Identify which cell holds the provided text, then report its [X, Y] central coordinate. 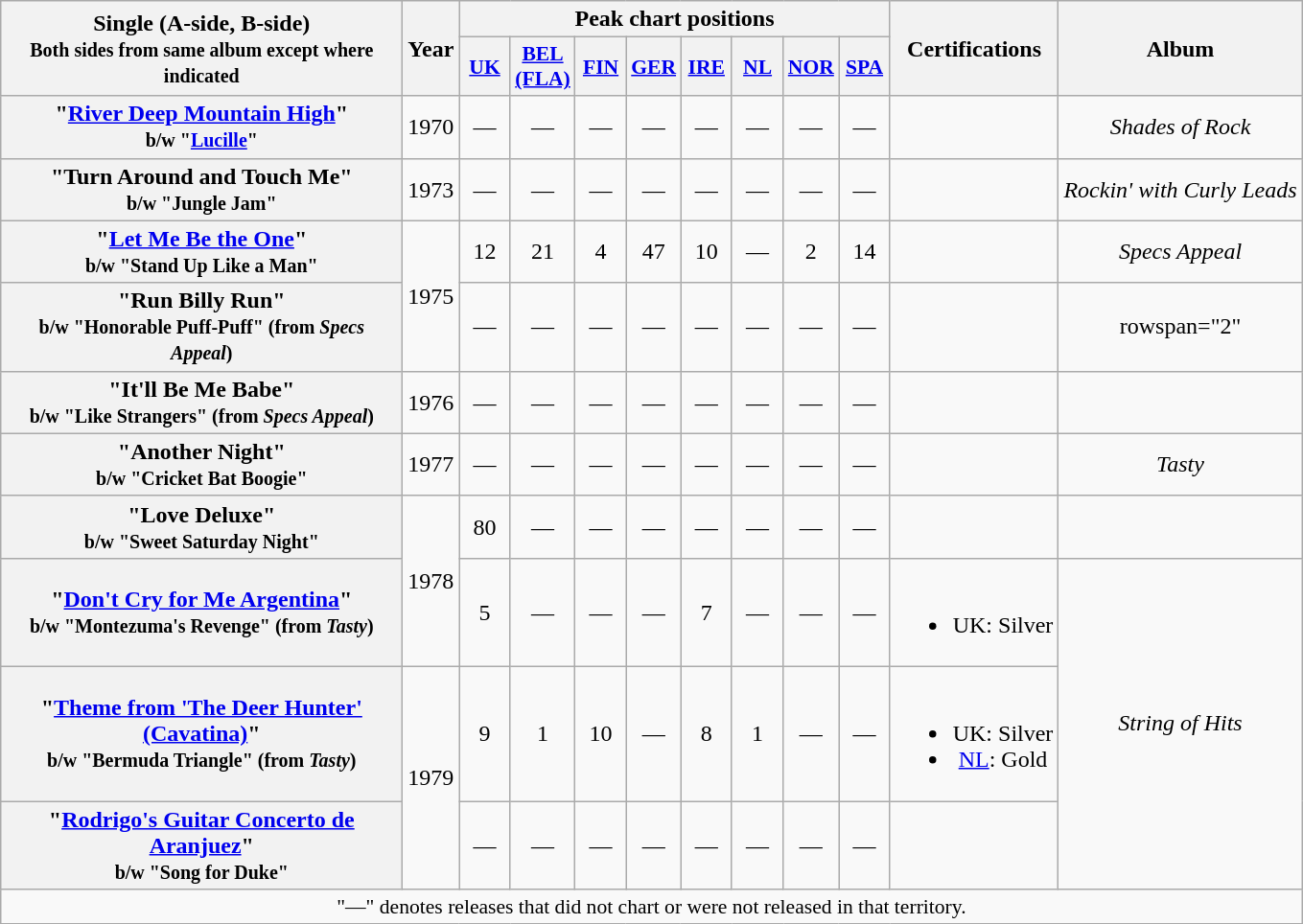
1979 [431, 777]
Peak chart positions [675, 19]
1976 [431, 403]
FIN [600, 67]
UK [485, 67]
47 [654, 251]
"Don't Cry for Me Argentina"b/w "Montezuma's Revenge" (from Tasty) [201, 612]
1970 [431, 127]
5 [485, 612]
"Rodrigo's Guitar Concerto de Aranjuez"b/w "Song for Duke" [201, 845]
Shades of Rock [1180, 127]
UK: Silver [974, 612]
7 [706, 612]
9 [485, 733]
Specs Appeal [1180, 251]
NOR [811, 67]
Year [431, 48]
"Let Me Be the One"b/w "Stand Up Like a Man" [201, 251]
BEL (FLA) [543, 67]
Certifications [974, 48]
8 [706, 733]
IRE [706, 67]
rowspan="2" [1180, 327]
"Turn Around and Touch Me"b/w "Jungle Jam" [201, 190]
2 [811, 251]
GER [654, 67]
"It'll Be Me Babe"b/w "Like Strangers" (from Specs Appeal) [201, 403]
21 [543, 251]
"Theme from 'The Deer Hunter' (Cavatina)"b/w "Bermuda Triangle" (from Tasty) [201, 733]
1978 [431, 581]
1977 [431, 464]
String of Hits [1180, 723]
Tasty [1180, 464]
1975 [431, 295]
"Run Billy Run"b/w "Honorable Puff-Puff" (from Specs Appeal) [201, 327]
Single (A-side, B-side)Both sides from same album except where indicated [201, 48]
Rockin' with Curly Leads [1180, 190]
Album [1180, 48]
12 [485, 251]
NL [757, 67]
SPA [865, 67]
UK: SilverNL: Gold [974, 733]
1973 [431, 190]
4 [600, 251]
"—" denotes releases that did not chart or were not released in that territory. [652, 907]
"River Deep Mountain High" b/w "Lucille" [201, 127]
"Love Deluxe"b/w "Sweet Saturday Night" [201, 527]
14 [865, 251]
"Another Night"b/w "Cricket Bat Boogie" [201, 464]
80 [485, 527]
